Provide the (X, Y) coordinate of the cell's center where the given text is located.  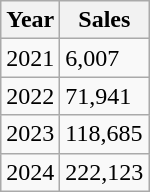
118,685 (104, 134)
2022 (30, 96)
2023 (30, 134)
2024 (30, 172)
2021 (30, 58)
Year (30, 20)
222,123 (104, 172)
6,007 (104, 58)
Sales (104, 20)
71,941 (104, 96)
